Capture the cell that displays the provided text and extract its (X, Y) central coordinate. 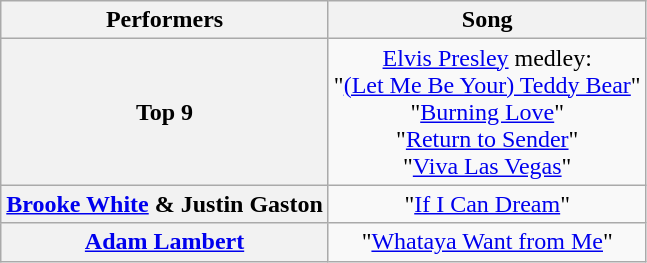
"If I Can Dream" (487, 204)
Performers (165, 20)
Elvis Presley medley:"(Let Me Be Your) Teddy Bear""Burning Love""Return to Sender""Viva Las Vegas" (487, 112)
Song (487, 20)
Top 9 (165, 112)
"Whataya Want from Me" (487, 242)
Adam Lambert (165, 242)
Brooke White & Justin Gaston (165, 204)
